For the text-containing cell, return its midpoint in (X, Y) coordinate format. 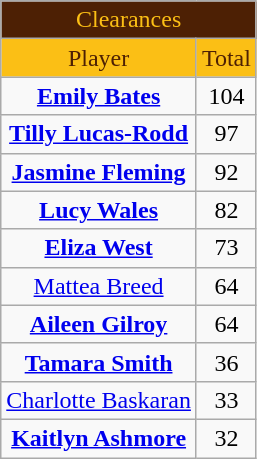
Charlotte Baskaran (99, 400)
Tilly Lucas-Rodd (99, 134)
73 (226, 248)
36 (226, 362)
33 (226, 400)
104 (226, 96)
Eliza West (99, 248)
Mattea Breed (99, 286)
32 (226, 438)
82 (226, 210)
97 (226, 134)
Total (226, 58)
Clearances (129, 20)
Kaitlyn Ashmore (99, 438)
Emily Bates (99, 96)
Lucy Wales (99, 210)
Player (99, 58)
Aileen Gilroy (99, 324)
Jasmine Fleming (99, 172)
92 (226, 172)
Tamara Smith (99, 362)
